Detect which cell encompasses the target text, then output its (X, Y) center coordinate. 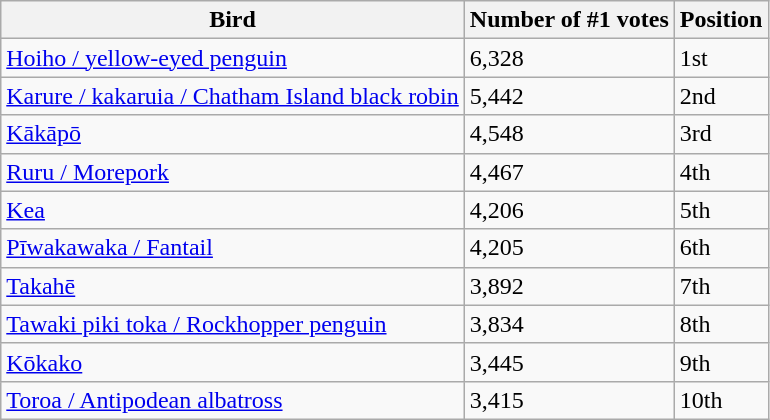
10th (721, 400)
Pīwakawaka / Fantail (233, 248)
Hoiho / yellow-eyed penguin (233, 58)
4,467 (569, 172)
Toroa / Antipodean albatross (233, 400)
6th (721, 248)
4,548 (569, 134)
2nd (721, 96)
Tawaki piki toka / Rockhopper penguin (233, 324)
Kākāpō (233, 134)
5,442 (569, 96)
1st (721, 58)
9th (721, 362)
Number of #1 votes (569, 20)
6,328 (569, 58)
Karure / kakaruia / Chatham Island black robin (233, 96)
Bird (233, 20)
4,206 (569, 210)
4th (721, 172)
8th (721, 324)
5th (721, 210)
3,445 (569, 362)
3,834 (569, 324)
Position (721, 20)
Kea (233, 210)
Ruru / Morepork (233, 172)
3,892 (569, 286)
3,415 (569, 400)
Takahē (233, 286)
4,205 (569, 248)
Kōkako (233, 362)
7th (721, 286)
3rd (721, 134)
